Scan for the cell matching the given text and deliver its [X, Y] coordinate at center. 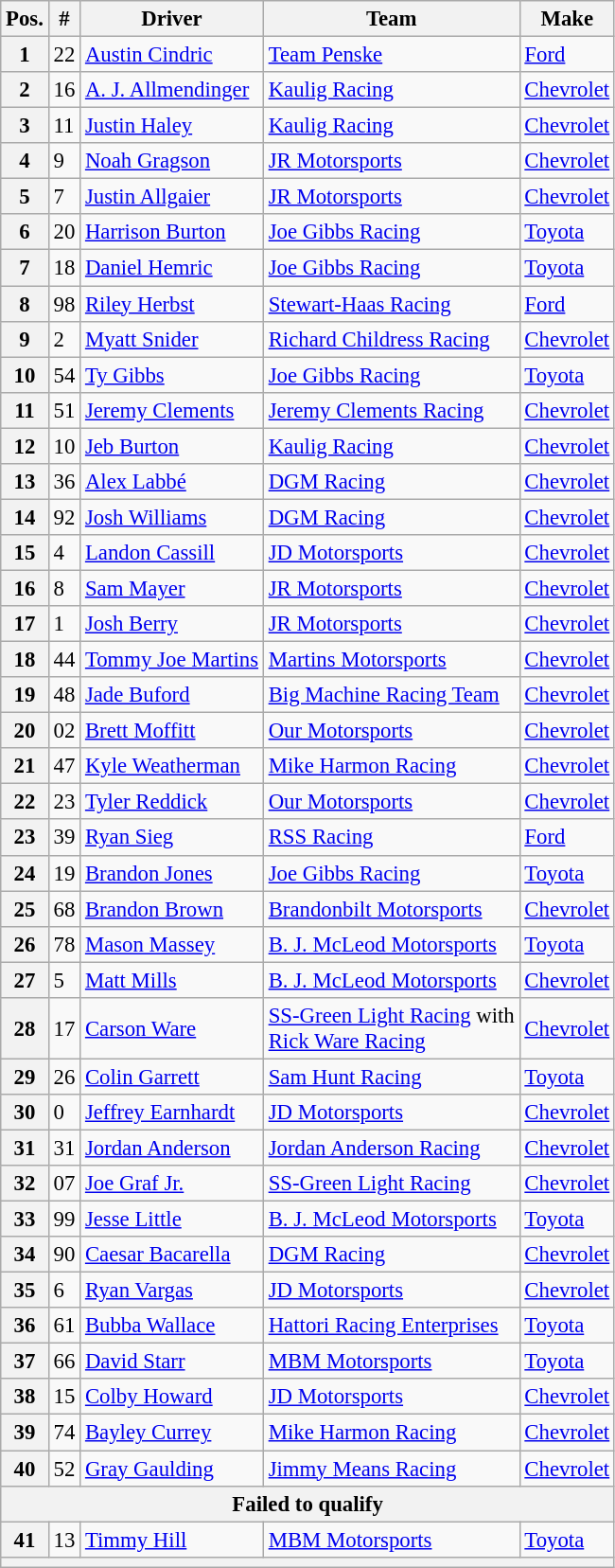
99 [64, 1220]
61 [64, 1326]
Make [567, 19]
48 [64, 695]
25 [25, 909]
3 [25, 126]
Kyle Weatherman [172, 766]
98 [64, 304]
Driver [172, 19]
Pos. [25, 19]
Bubba Wallace [172, 1326]
Jeremy Clements [172, 410]
Jordan Anderson [172, 1148]
74 [64, 1433]
Harrison Burton [172, 232]
51 [64, 410]
Richard Childress Racing [392, 339]
Sam Hunt Racing [392, 1077]
34 [25, 1255]
Martins Motorsports [392, 660]
Jordan Anderson Racing [392, 1148]
68 [64, 909]
SS-Green Light Racing [392, 1184]
Jeb Burton [172, 446]
Jesse Little [172, 1220]
Tommy Joe Martins [172, 660]
Team Penske [392, 55]
Riley Herbst [172, 304]
Big Machine Racing Team [392, 695]
44 [64, 660]
Noah Gragson [172, 161]
66 [64, 1362]
78 [64, 944]
# [64, 19]
Brandonbilt Motorsports [392, 909]
12 [25, 446]
Justin Allgaier [172, 197]
29 [25, 1077]
Mason Massey [172, 944]
Failed to qualify [308, 1504]
32 [25, 1184]
Ty Gibbs [172, 375]
02 [64, 731]
Ryan Sieg [172, 838]
Joe Graf Jr. [172, 1184]
Alex Labbé [172, 482]
35 [25, 1291]
Sam Mayer [172, 588]
47 [64, 766]
Austin Cindric [172, 55]
Justin Haley [172, 126]
Timmy Hill [172, 1540]
07 [64, 1184]
David Starr [172, 1362]
21 [25, 766]
Jeremy Clements Racing [392, 410]
41 [25, 1540]
Jade Buford [172, 695]
52 [64, 1469]
37 [25, 1362]
28 [25, 1028]
Carson Ware [172, 1028]
27 [25, 980]
92 [64, 517]
Caesar Bacarella [172, 1255]
90 [64, 1255]
Stewart-Haas Racing [392, 304]
30 [25, 1113]
40 [25, 1469]
Josh Williams [172, 517]
Colin Garrett [172, 1077]
14 [25, 517]
24 [25, 873]
Colby Howard [172, 1397]
Ryan Vargas [172, 1291]
0 [64, 1113]
Matt Mills [172, 980]
Daniel Hemric [172, 268]
Brandon Jones [172, 873]
SS-Green Light Racing withRick Ware Racing [392, 1028]
38 [25, 1397]
Landon Cassill [172, 553]
Jimmy Means Racing [392, 1469]
Hattori Racing Enterprises [392, 1326]
Team [392, 19]
Tyler Reddick [172, 802]
Jeffrey Earnhardt [172, 1113]
Bayley Currey [172, 1433]
Myatt Snider [172, 339]
A. J. Allmendinger [172, 90]
Brandon Brown [172, 909]
Brett Moffitt [172, 731]
54 [64, 375]
RSS Racing [392, 838]
33 [25, 1220]
Gray Gaulding [172, 1469]
Josh Berry [172, 624]
